Search for the cell housing the specified text and yield its (x, y) center coordinate. 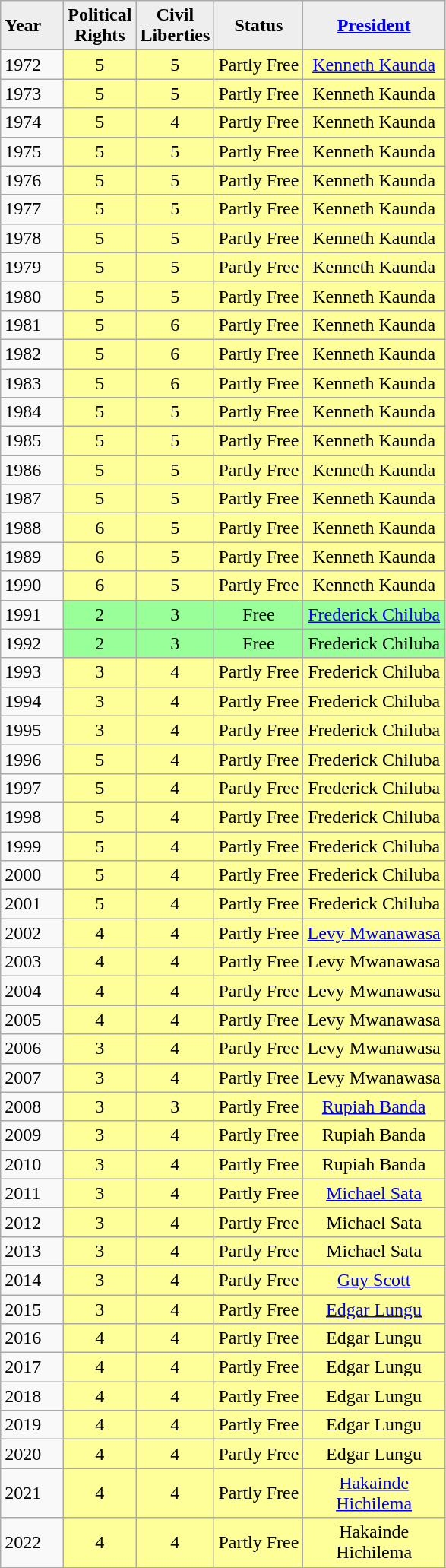
2018 (32, 1396)
2004 (32, 991)
Guy Scott (374, 1280)
Year (32, 26)
2021 (32, 1493)
Status (258, 26)
2008 (32, 1106)
2015 (32, 1309)
1988 (32, 528)
1997 (32, 788)
1991 (32, 614)
1980 (32, 296)
1985 (32, 441)
1982 (32, 354)
Civil Liberties (175, 26)
2020 (32, 1454)
1987 (32, 499)
2012 (32, 1222)
1993 (32, 672)
1996 (32, 759)
2011 (32, 1193)
1973 (32, 94)
1984 (32, 412)
1981 (32, 325)
1974 (32, 122)
1978 (32, 238)
1983 (32, 382)
1972 (32, 65)
1989 (32, 557)
1990 (32, 586)
1977 (32, 209)
1998 (32, 817)
2017 (32, 1367)
2000 (32, 875)
2007 (32, 1078)
1999 (32, 846)
1976 (32, 180)
2005 (32, 1020)
2016 (32, 1338)
1975 (32, 151)
2009 (32, 1135)
2010 (32, 1164)
2019 (32, 1425)
2013 (32, 1251)
1995 (32, 730)
1994 (32, 701)
President (374, 26)
2003 (32, 962)
1992 (32, 643)
Political Rights (100, 26)
2022 (32, 1542)
2001 (32, 904)
1986 (32, 470)
2002 (32, 933)
1979 (32, 267)
2014 (32, 1280)
2006 (32, 1049)
